Return the (X, Y) coordinate for the center point of the cell that contains the specified text.  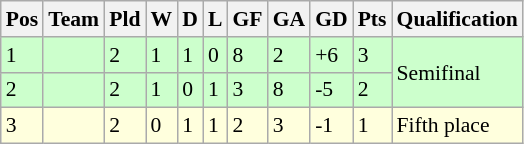
GD (332, 19)
Pos (22, 19)
GA (290, 19)
D (190, 19)
L (216, 19)
+6 (332, 55)
Qualification (458, 19)
GF (247, 19)
Pts (372, 19)
-1 (332, 126)
Fifth place (458, 126)
Team (74, 19)
Semifinal (458, 72)
W (162, 19)
Pld (124, 19)
-5 (332, 90)
